Identify which cell holds the provided text, then report its (x, y) central coordinate. 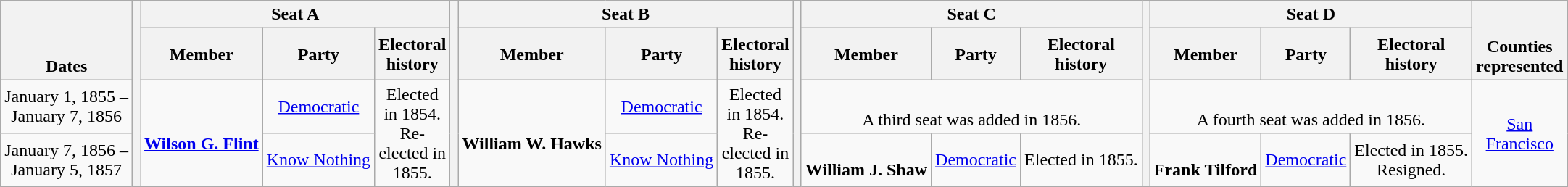
Seat B (626, 14)
Seat C (971, 14)
William J. Shaw (866, 159)
Frank Tilford (1206, 159)
January 1, 1855 – January 7, 1856 (67, 107)
San Francisco (1519, 133)
A fourth seat was added in 1856. (1311, 107)
Dates (67, 41)
January 7, 1856 – January 5, 1857 (67, 159)
William W. Hawks (532, 133)
A third seat was added in 1856. (971, 107)
Wilson G. Flint (202, 133)
Seat A (296, 14)
Elected in 1855. (1082, 159)
Counties represented (1519, 41)
Elected in 1855. Resigned. (1411, 159)
Seat D (1311, 14)
